Identify which cell holds the provided text, then report its [X, Y] central coordinate. 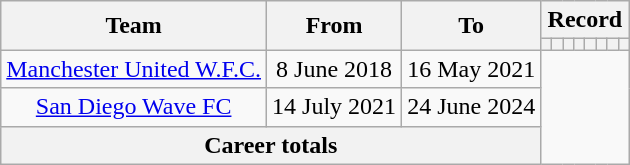
Record [585, 20]
Career totals [271, 145]
Team [134, 26]
From [334, 26]
To [472, 26]
San Diego Wave FC [134, 107]
16 May 2021 [472, 69]
Manchester United W.F.C. [134, 69]
8 June 2018 [334, 69]
14 July 2021 [334, 107]
24 June 2024 [472, 107]
